Determine the (x, y) coordinate at the center of the cell enclosing the given text.  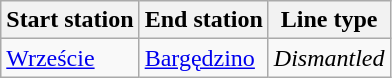
Dismantled (329, 58)
End station (204, 20)
Line type (329, 20)
Start station (70, 20)
Bargędzino (204, 58)
Wrzeście (70, 58)
